Return the (x, y) coordinate for the center point of the cell that contains the specified text.  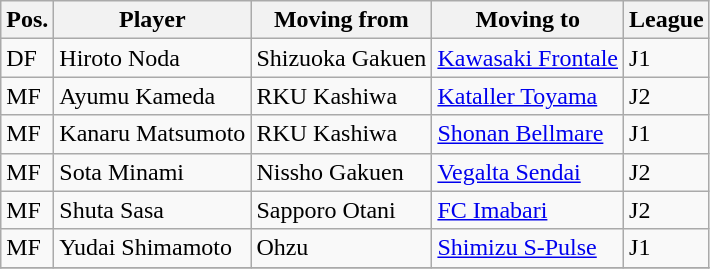
Yudai Shimamoto (152, 248)
DF (28, 58)
Shuta Sasa (152, 210)
FC Imabari (528, 210)
Shizuoka Gakuen (342, 58)
Ohzu (342, 248)
Kawasaki Frontale (528, 58)
Player (152, 20)
Moving from (342, 20)
Moving to (528, 20)
Hiroto Noda (152, 58)
League (667, 20)
Kanaru Matsumoto (152, 134)
Ayumu Kameda (152, 96)
Shonan Bellmare (528, 134)
Pos. (28, 20)
Vegalta Sendai (528, 172)
Kataller Toyama (528, 96)
Sapporo Otani (342, 210)
Nissho Gakuen (342, 172)
Shimizu S-Pulse (528, 248)
Sota Minami (152, 172)
